Locate the cell with the specified text and output its (x, y) center coordinate. 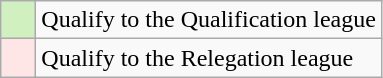
Qualify to the Qualification league (209, 20)
Qualify to the Relegation league (209, 58)
